Output the [x, y] coordinate of the center of the cell containing the given text.  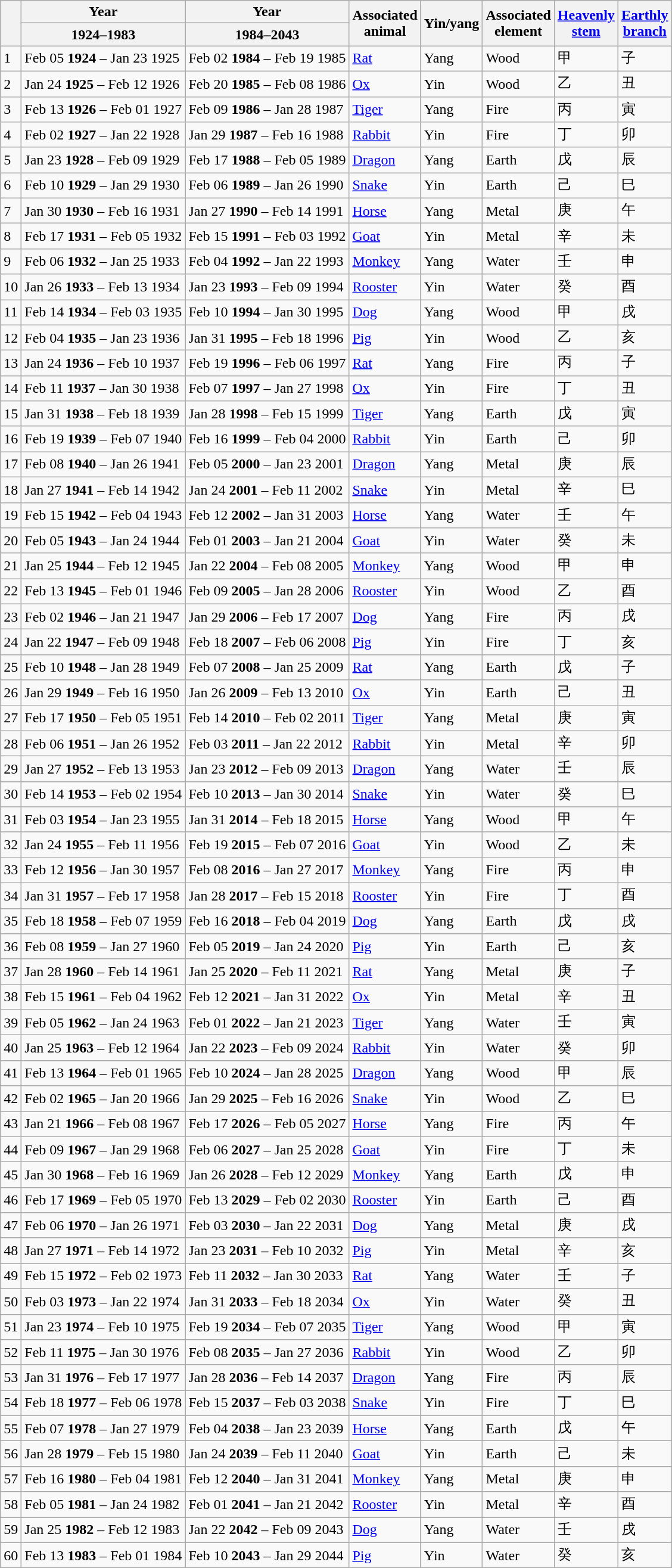
Jan 29 2025 – Feb 16 2026 [267, 1099]
Jan 22 2004 – Feb 08 2005 [267, 566]
Feb 15 2037 – Feb 03 2038 [267, 1403]
Jan 26 2028 – Feb 12 2029 [267, 1175]
26 [11, 693]
3 [11, 110]
Feb 15 1972 – Feb 02 1973 [104, 1277]
6 [11, 186]
Feb 19 1939 – Feb 07 1940 [104, 439]
57 [11, 1479]
Feb 16 2018 – Feb 04 2019 [267, 921]
Jan 27 1990 – Feb 14 1991 [267, 211]
Feb 19 1996 – Feb 06 1997 [267, 364]
4 [11, 135]
Jan 23 1974 – Feb 10 1975 [104, 1327]
24 [11, 642]
Feb 02 1984 – Feb 19 1985 [267, 58]
Jan 31 1957 – Feb 17 1958 [104, 895]
40 [11, 1048]
Jan 22 2042 – Feb 09 2043 [267, 1530]
Feb 07 2008 – Jan 25 2009 [267, 667]
Feb 13 2029 – Feb 02 2030 [267, 1200]
Feb 05 1924 – Jan 23 1925 [104, 58]
22 [11, 591]
Jan 23 1928 – Feb 09 1929 [104, 160]
Jan 29 1949 – Feb 16 1950 [104, 693]
23 [11, 616]
Feb 13 1945 – Feb 01 1946 [104, 591]
29 [11, 769]
2 [11, 83]
Feb 09 2005 – Jan 28 2006 [267, 591]
Feb 03 1973 – Jan 22 1974 [104, 1302]
Feb 01 2003 – Jan 21 2004 [267, 541]
Jan 28 2036 – Feb 14 2037 [267, 1378]
Feb 09 1986 – Jan 28 1987 [267, 110]
60 [11, 1555]
Feb 17 1931 – Feb 05 1932 [104, 236]
49 [11, 1277]
5 [11, 160]
Feb 16 1980 – Feb 04 1981 [104, 1479]
Associatedanimal [385, 23]
Earthlybranch [645, 23]
Feb 17 1950 – Feb 05 1951 [104, 719]
55 [11, 1428]
54 [11, 1403]
41 [11, 1073]
Feb 04 1935 – Jan 23 1936 [104, 337]
37 [11, 971]
Feb 15 1961 – Feb 04 1962 [104, 998]
Jan 21 1966 – Feb 08 1967 [104, 1124]
Feb 08 2016 – Jan 27 2017 [267, 870]
Feb 06 1932 – Jan 25 1933 [104, 261]
7 [11, 211]
56 [11, 1454]
Jan 30 1968 – Feb 16 1969 [104, 1175]
18 [11, 490]
Feb 15 1991 – Feb 03 1992 [267, 236]
Yin/yang [452, 23]
12 [11, 337]
Feb 08 2035 – Jan 27 2036 [267, 1353]
Feb 14 1953 – Feb 02 1954 [104, 794]
Jan 25 1944 – Feb 12 1945 [104, 566]
Jan 24 1925 – Feb 12 1926 [104, 83]
9 [11, 261]
Feb 12 2021 – Jan 31 2022 [267, 998]
51 [11, 1327]
Feb 05 2019 – Jan 24 2020 [267, 946]
38 [11, 998]
Feb 17 2026 – Feb 05 2027 [267, 1124]
52 [11, 1353]
Jan 30 1930 – Feb 16 1931 [104, 211]
Feb 05 1981 – Jan 24 1982 [104, 1504]
Jan 24 2001 – Feb 11 2002 [267, 490]
21 [11, 566]
Jan 22 2023 – Feb 09 2024 [267, 1048]
25 [11, 667]
Feb 11 2032 – Jan 30 2033 [267, 1277]
Feb 06 1989 – Jan 26 1990 [267, 186]
Feb 12 2002 – Jan 31 2003 [267, 515]
Feb 03 1954 – Jan 23 1955 [104, 820]
Feb 03 2011 – Jan 22 2012 [267, 744]
Feb 13 1926 – Feb 01 1927 [104, 110]
Feb 01 2022 – Jan 21 2023 [267, 1023]
Jan 22 1947 – Feb 09 1948 [104, 642]
Feb 13 1964 – Feb 01 1965 [104, 1073]
Jan 26 2009 – Feb 13 2010 [267, 693]
Jan 28 2017 – Feb 15 2018 [267, 895]
Feb 06 1970 – Jan 26 1971 [104, 1225]
32 [11, 845]
Jan 25 1982 – Feb 12 1983 [104, 1530]
58 [11, 1504]
Associatedelement [518, 23]
11 [11, 312]
Jan 29 2006 – Feb 17 2007 [267, 616]
50 [11, 1302]
34 [11, 895]
Feb 18 1977 – Feb 06 1978 [104, 1403]
Jan 27 1941 – Feb 14 1942 [104, 490]
42 [11, 1099]
Feb 10 2043 – Jan 29 2044 [267, 1555]
47 [11, 1225]
31 [11, 820]
Feb 08 1959 – Jan 27 1960 [104, 946]
Jan 26 1933 – Feb 13 1934 [104, 287]
Feb 18 2007 – Feb 06 2008 [267, 642]
Feb 02 1965 – Jan 20 1966 [104, 1099]
Feb 12 1956 – Jan 30 1957 [104, 870]
30 [11, 794]
Feb 18 1958 – Feb 07 1959 [104, 921]
36 [11, 946]
Feb 16 1999 – Feb 04 2000 [267, 439]
48 [11, 1250]
Feb 10 1929 – Jan 29 1930 [104, 186]
Jan 25 1963 – Feb 12 1964 [104, 1048]
19 [11, 515]
Feb 10 2013 – Jan 30 2014 [267, 794]
28 [11, 744]
15 [11, 414]
Feb 11 1975 – Jan 30 1976 [104, 1353]
Feb 04 2038 – Jan 23 2039 [267, 1428]
Feb 15 1942 – Feb 04 1943 [104, 515]
Feb 17 1988 – Feb 05 1989 [267, 160]
Feb 02 1946 – Jan 21 1947 [104, 616]
10 [11, 287]
Feb 05 1962 – Jan 24 1963 [104, 1023]
Jan 31 1995 – Feb 18 1996 [267, 337]
45 [11, 1175]
Jan 25 2020 – Feb 11 2021 [267, 971]
Feb 05 1943 – Jan 24 1944 [104, 541]
1984–2043 [267, 35]
Feb 13 1983 – Feb 01 1984 [104, 1555]
Jan 31 2014 – Feb 18 2015 [267, 820]
53 [11, 1378]
14 [11, 389]
8 [11, 236]
Jan 23 1993 – Feb 09 1994 [267, 287]
Feb 08 1940 – Jan 26 1941 [104, 465]
Jan 31 1976 – Feb 17 1977 [104, 1378]
Jan 23 2012 – Feb 09 2013 [267, 769]
13 [11, 364]
Feb 20 1985 – Feb 08 1986 [267, 83]
59 [11, 1530]
Jan 24 1955 – Feb 11 1956 [104, 845]
20 [11, 541]
Feb 07 1997 – Jan 27 1998 [267, 389]
Feb 06 2027 – Jan 25 2028 [267, 1149]
Feb 10 1994 – Jan 30 1995 [267, 312]
Jan 31 1938 – Feb 18 1939 [104, 414]
Jan 28 1998 – Feb 15 1999 [267, 414]
Jan 28 1979 – Feb 15 1980 [104, 1454]
Feb 14 2010 – Feb 02 2011 [267, 719]
Feb 19 2015 – Feb 07 2016 [267, 845]
1 [11, 58]
46 [11, 1200]
16 [11, 439]
Feb 17 1969 – Feb 05 1970 [104, 1200]
Jan 27 1952 – Feb 13 1953 [104, 769]
Feb 09 1967 – Jan 29 1968 [104, 1149]
Feb 12 2040 – Jan 31 2041 [267, 1479]
39 [11, 1023]
Feb 02 1927 – Jan 22 1928 [104, 135]
44 [11, 1149]
Feb 10 1948 – Jan 28 1949 [104, 667]
17 [11, 465]
Jan 27 1971 – Feb 14 1972 [104, 1250]
Feb 05 2000 – Jan 23 2001 [267, 465]
Feb 14 1934 – Feb 03 1935 [104, 312]
Jan 24 2039 – Feb 11 2040 [267, 1454]
Feb 07 1978 – Jan 27 1979 [104, 1428]
33 [11, 870]
35 [11, 921]
1924–1983 [104, 35]
Heavenlystem [586, 23]
43 [11, 1124]
Jan 28 1960 – Feb 14 1961 [104, 971]
Feb 04 1992 – Jan 22 1993 [267, 261]
Jan 23 2031 – Feb 10 2032 [267, 1250]
Feb 03 2030 – Jan 22 2031 [267, 1225]
Jan 29 1987 – Feb 16 1988 [267, 135]
Jan 31 2033 – Feb 18 2034 [267, 1302]
Feb 01 2041 – Jan 21 2042 [267, 1504]
Feb 19 2034 – Feb 07 2035 [267, 1327]
Jan 24 1936 – Feb 10 1937 [104, 364]
Feb 10 2024 – Jan 28 2025 [267, 1073]
27 [11, 719]
Feb 06 1951 – Jan 26 1952 [104, 744]
Feb 11 1937 – Jan 30 1938 [104, 389]
